For the text-containing cell, return its midpoint in [X, Y] coordinate format. 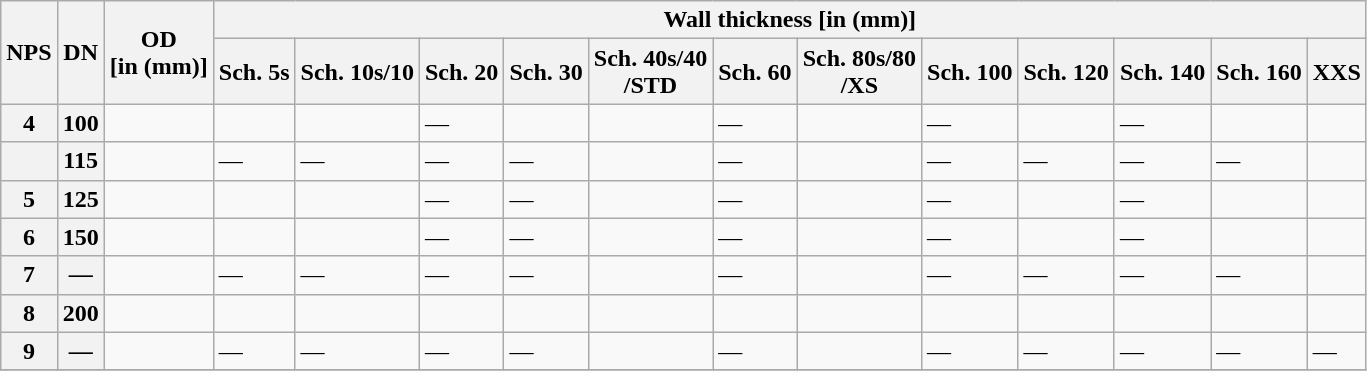
5 [29, 199]
Sch. 80s/80/XS [859, 72]
Sch. 60 [755, 72]
8 [29, 313]
DN [80, 52]
Sch. 140 [1162, 72]
Sch. 120 [1066, 72]
NPS [29, 52]
200 [80, 313]
Sch. 10s/10 [357, 72]
Sch. 40s/40/STD [650, 72]
9 [29, 351]
Sch. 5s [254, 72]
Sch. 30 [546, 72]
Sch. 160 [1259, 72]
7 [29, 275]
OD[in (mm)] [158, 52]
150 [80, 237]
125 [80, 199]
XXS [1336, 72]
Sch. 20 [461, 72]
Wall thickness [in (mm)] [790, 20]
115 [80, 161]
Sch. 100 [970, 72]
6 [29, 237]
100 [80, 123]
4 [29, 123]
